Pinpoint the cell where the given text exists, returning its (X, Y) midpoint coordinate. 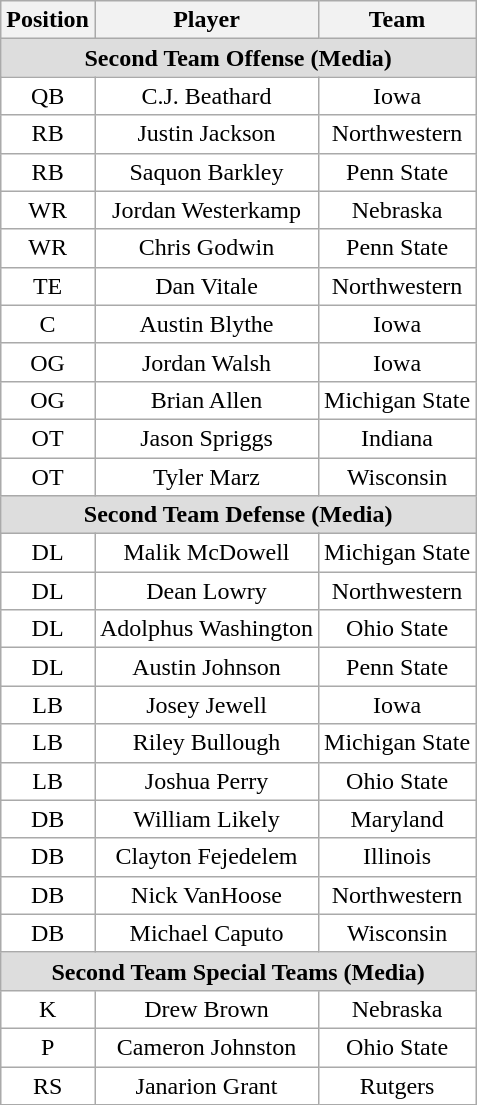
Brian Allen (206, 400)
RS (48, 1085)
Jordan Westerkamp (206, 210)
K (48, 1009)
Austin Johnson (206, 667)
William Likely (206, 819)
Clayton Fejedelem (206, 857)
TE (48, 286)
Illinois (398, 857)
Josey Jewell (206, 705)
Michael Caputo (206, 933)
Saquon Barkley (206, 172)
Cameron Johnston (206, 1047)
Malik McDowell (206, 553)
Indiana (398, 438)
Jordan Walsh (206, 362)
C (48, 324)
Justin Jackson (206, 134)
QB (48, 96)
Position (48, 20)
Nick VanHoose (206, 895)
Second Team Offense (Media) (238, 58)
Maryland (398, 819)
P (48, 1047)
Drew Brown (206, 1009)
Rutgers (398, 1085)
Team (398, 20)
C.J. Beathard (206, 96)
Riley Bullough (206, 743)
Dean Lowry (206, 591)
Joshua Perry (206, 781)
Second Team Defense (Media) (238, 515)
Second Team Special Teams (Media) (238, 971)
Janarion Grant (206, 1085)
Austin Blythe (206, 324)
Jason Spriggs (206, 438)
Dan Vitale (206, 286)
Player (206, 20)
Chris Godwin (206, 248)
Adolphus Washington (206, 629)
Tyler Marz (206, 477)
